Determine the (x, y) coordinate at the center of the cell enclosing the given text.  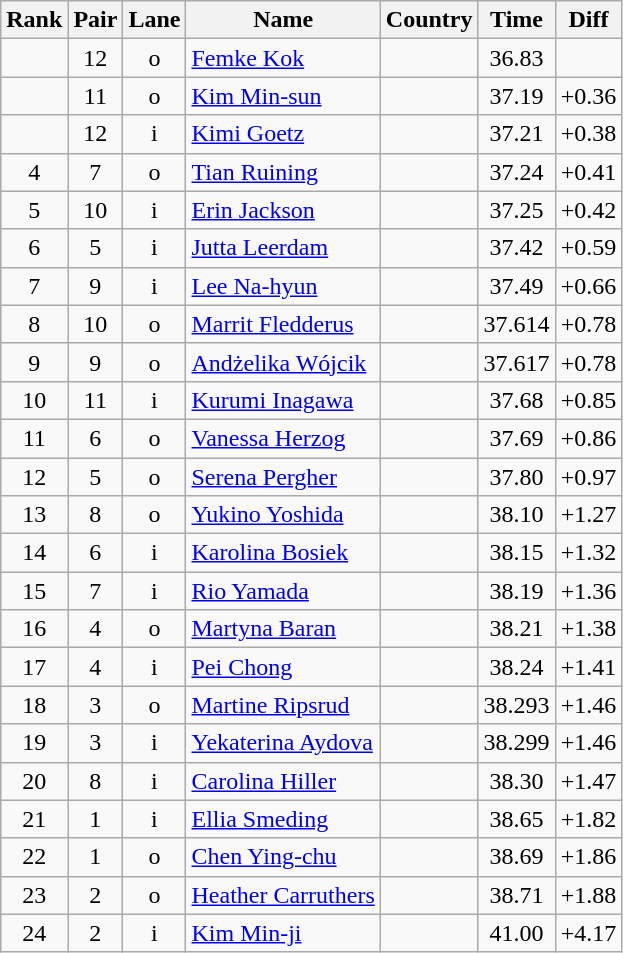
36.83 (516, 58)
37.617 (516, 362)
17 (34, 667)
+0.86 (588, 438)
38.19 (516, 591)
38.30 (516, 781)
37.25 (516, 210)
Karolina Bosiek (283, 553)
+1.38 (588, 629)
+1.41 (588, 667)
14 (34, 553)
21 (34, 819)
38.15 (516, 553)
37.614 (516, 324)
38.69 (516, 857)
38.10 (516, 515)
38.24 (516, 667)
Tian Ruining (283, 172)
37.68 (516, 400)
+1.88 (588, 895)
Martyna Baran (283, 629)
Femke Kok (283, 58)
Martine Ripsrud (283, 705)
Yukino Yoshida (283, 515)
18 (34, 705)
+0.97 (588, 477)
38.293 (516, 705)
+0.85 (588, 400)
15 (34, 591)
24 (34, 933)
Kurumi Inagawa (283, 400)
+1.82 (588, 819)
Serena Pergher (283, 477)
37.49 (516, 286)
Kim Min-sun (283, 96)
+1.36 (588, 591)
37.80 (516, 477)
Pair (96, 20)
+4.17 (588, 933)
Ellia Smeding (283, 819)
38.299 (516, 743)
37.21 (516, 134)
38.65 (516, 819)
22 (34, 857)
+1.86 (588, 857)
+1.47 (588, 781)
Carolina Hiller (283, 781)
13 (34, 515)
37.24 (516, 172)
Kimi Goetz (283, 134)
23 (34, 895)
+0.41 (588, 172)
Kim Min-ji (283, 933)
38.21 (516, 629)
37.69 (516, 438)
Jutta Leerdam (283, 248)
Rank (34, 20)
Time (516, 20)
+1.27 (588, 515)
38.71 (516, 895)
Country (429, 20)
37.42 (516, 248)
16 (34, 629)
Chen Ying-chu (283, 857)
Lee Na-hyun (283, 286)
Andżelika Wójcik (283, 362)
Diff (588, 20)
Heather Carruthers (283, 895)
+0.42 (588, 210)
41.00 (516, 933)
Name (283, 20)
Vanessa Herzog (283, 438)
+1.32 (588, 553)
Marrit Fledderus (283, 324)
20 (34, 781)
+0.36 (588, 96)
37.19 (516, 96)
Pei Chong (283, 667)
Erin Jackson (283, 210)
Lane (154, 20)
+0.66 (588, 286)
+0.38 (588, 134)
+0.59 (588, 248)
19 (34, 743)
Yekaterina Aydova (283, 743)
Rio Yamada (283, 591)
